Detect which cell encompasses the target text, then output its [X, Y] center coordinate. 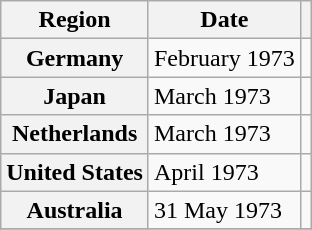
Netherlands [75, 134]
Japan [75, 96]
Germany [75, 58]
April 1973 [224, 172]
Australia [75, 210]
United States [75, 172]
Region [75, 20]
31 May 1973 [224, 210]
February 1973 [224, 58]
Date [224, 20]
